Search for the cell housing the specified text and yield its [x, y] center coordinate. 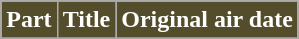
Title [86, 20]
Part [29, 20]
Original air date [208, 20]
